Output the (X, Y) coordinate of the center of the cell containing the given text.  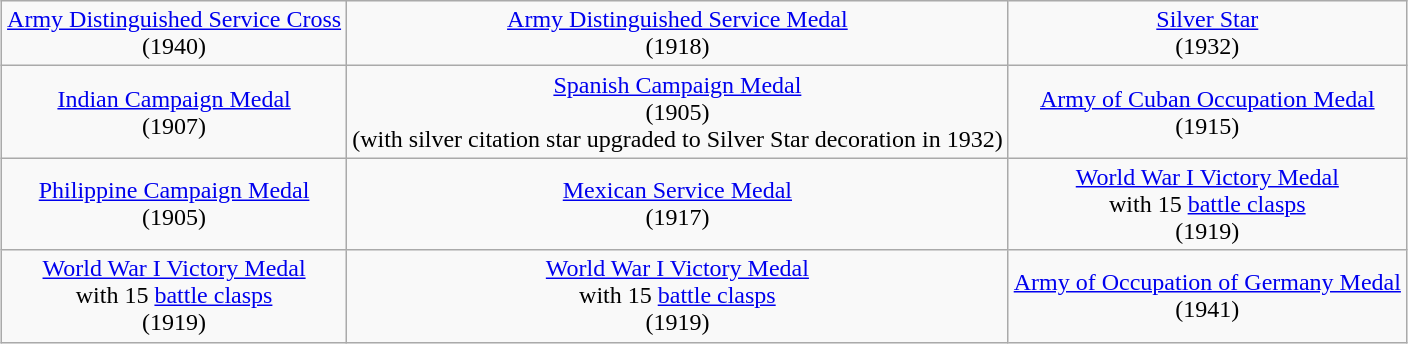
Army Distinguished Service Cross (1940) (174, 34)
Silver Star (1932) (1207, 34)
Philippine Campaign Medal (1905) (174, 204)
Army of Occupation of Germany Medal (1941) (1207, 296)
Army Distinguished Service Medal (1918) (678, 34)
Indian Campaign Medal (1907) (174, 112)
Spanish Campaign Medal (1905)(with silver citation star upgraded to Silver Star decoration in 1932) (678, 112)
Mexican Service Medal (1917) (678, 204)
Army of Cuban Occupation Medal (1915) (1207, 112)
